From the cell containing the given text, extract its center point as (X, Y) coordinate. 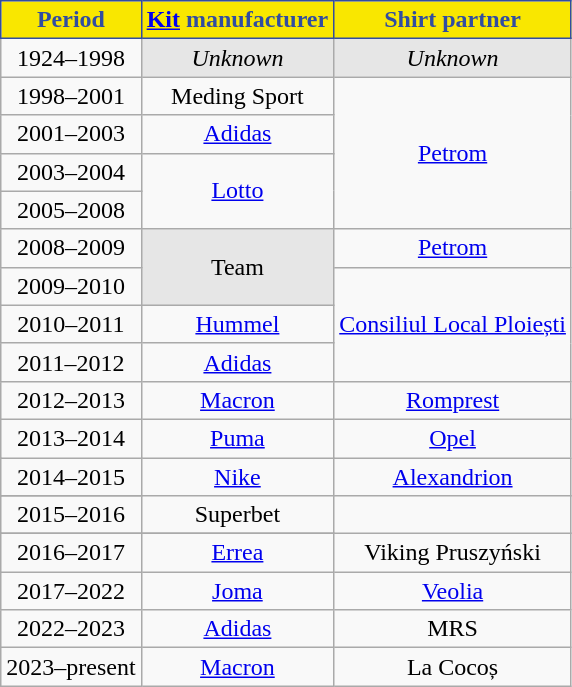
2013–2014 (71, 438)
2003–2004 (71, 172)
Veolia (453, 591)
Nike (238, 477)
Viking Pruszyński (453, 553)
2023–present (71, 667)
Opel (453, 438)
Joma (238, 591)
Consiliul Local Ploiești (453, 324)
1998–2001 (71, 96)
2022–2023 (71, 629)
2008–2009 (71, 248)
2009–2010 (71, 286)
2010–2011 (71, 324)
2012–2013 (71, 400)
Superbet (238, 515)
Romprest (453, 400)
Team (238, 267)
La Cocoș (453, 667)
Period (71, 20)
2014–2015 (71, 477)
2016–2017 (71, 553)
Shirt partner (453, 20)
2005–2008 (71, 210)
Hummel (238, 324)
Puma (238, 438)
2001–2003 (71, 134)
Alexandrion (453, 477)
2017–2022 (71, 591)
Errea (238, 553)
2011–2012 (71, 362)
Meding Sport (238, 96)
Kit manufacturer (238, 20)
Lotto (238, 191)
MRS (453, 629)
2015–2016 (71, 515)
1924–1998 (71, 58)
